Pinpoint the cell where the given text exists, returning its (X, Y) midpoint coordinate. 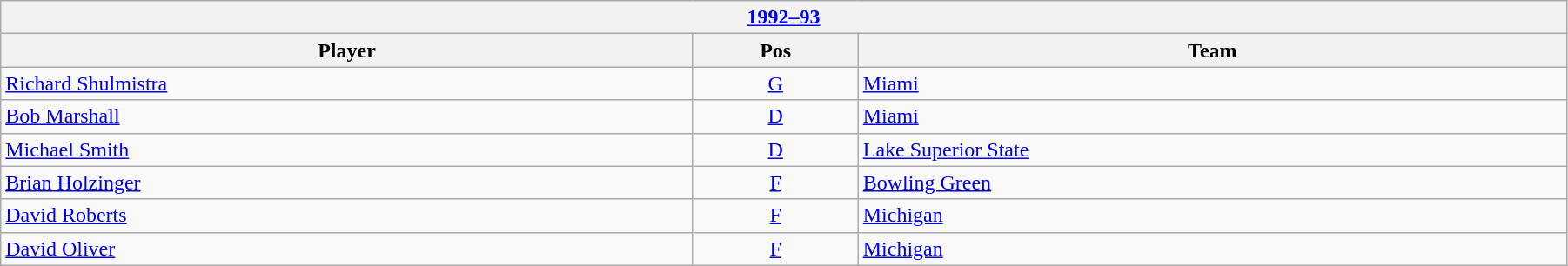
Brian Holzinger (346, 183)
Lake Superior State (1212, 150)
David Oliver (346, 249)
Bowling Green (1212, 183)
1992–93 (784, 17)
Bob Marshall (346, 116)
Player (346, 50)
G (775, 83)
Team (1212, 50)
David Roberts (346, 216)
Richard Shulmistra (346, 83)
Pos (775, 50)
Michael Smith (346, 150)
